Extract the [X, Y] coordinate from the center of the cell holding the provided text.  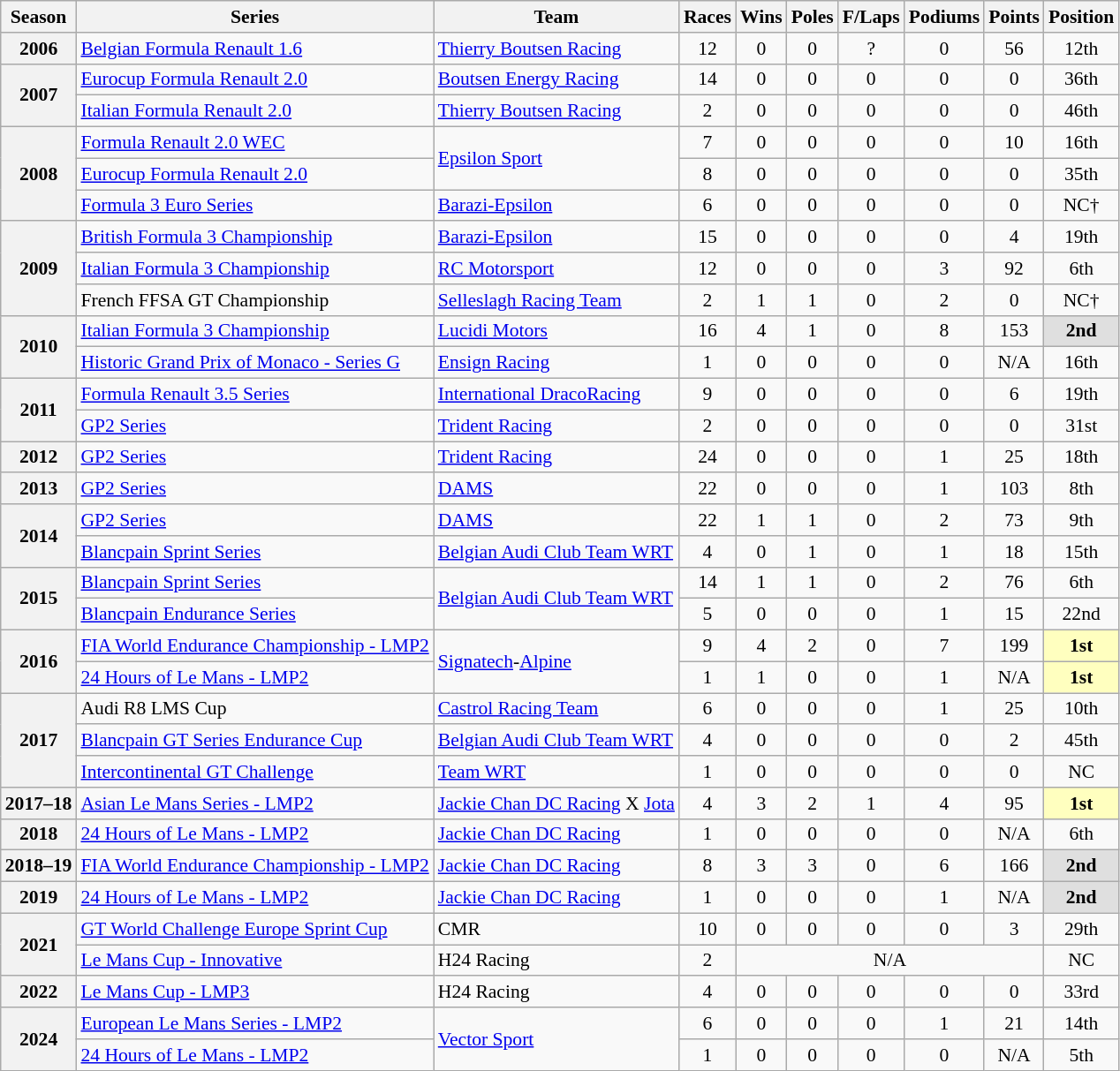
9th [1081, 520]
Ensign Racing [556, 363]
21 [1014, 1023]
2007 [39, 95]
103 [1014, 489]
2017 [39, 740]
15th [1081, 552]
18th [1081, 457]
Italian Formula Renault 2.0 [254, 111]
Team [556, 17]
RC Motorsport [556, 268]
Formula Renault 3.5 Series [254, 395]
Formula 3 Euro Series [254, 206]
2024 [39, 1038]
2009 [39, 268]
8th [1081, 489]
10th [1081, 709]
14th [1081, 1023]
Castrol Racing Team [556, 709]
Season [39, 17]
24 [708, 457]
31st [1081, 426]
166 [1014, 866]
2015 [39, 599]
Audi R8 LMS Cup [254, 709]
29th [1081, 929]
F/Laps [871, 17]
95 [1014, 803]
35th [1081, 174]
46th [1081, 111]
2010 [39, 346]
? [871, 49]
GT World Challenge Europe Sprint Cup [254, 929]
45th [1081, 741]
76 [1014, 583]
73 [1014, 520]
International DracoRacing [556, 395]
Le Mans Cup - Innovative [254, 961]
18 [1014, 552]
199 [1014, 646]
153 [1014, 331]
2021 [39, 945]
Jackie Chan DC Racing X Jota [556, 803]
Le Mans Cup - LMP3 [254, 992]
2019 [39, 898]
2012 [39, 457]
2016 [39, 662]
Formula Renault 2.0 WEC [254, 143]
Boutsen Energy Racing [556, 79]
Team WRT [556, 772]
Lucidi Motors [556, 331]
5th [1081, 1055]
Blancpain Endurance Series [254, 615]
2022 [39, 992]
Points [1014, 17]
92 [1014, 268]
2018 [39, 834]
French FFSA GT Championship [254, 300]
Podiums [945, 17]
2011 [39, 410]
2008 [39, 175]
Selleslagh Racing Team [556, 300]
British Formula 3 Championship [254, 238]
36th [1081, 79]
16 [708, 331]
2013 [39, 489]
Vector Sport [556, 1038]
2018–19 [39, 866]
2014 [39, 535]
56 [1014, 49]
European Le Mans Series - LMP2 [254, 1023]
12th [1081, 49]
Series [254, 17]
Position [1081, 17]
Blancpain GT Series Endurance Cup [254, 741]
CMR [556, 929]
Belgian Formula Renault 1.6 [254, 49]
Wins [761, 17]
5 [708, 615]
Poles [813, 17]
Epsilon Sport [556, 159]
2006 [39, 49]
Intercontinental GT Challenge [254, 772]
Historic Grand Prix of Monaco - Series G [254, 363]
22nd [1081, 615]
Signatech-Alpine [556, 662]
2017–18 [39, 803]
Races [708, 17]
Asian Le Mans Series - LMP2 [254, 803]
33rd [1081, 992]
